Capture the cell that displays the provided text and extract its [X, Y] central coordinate. 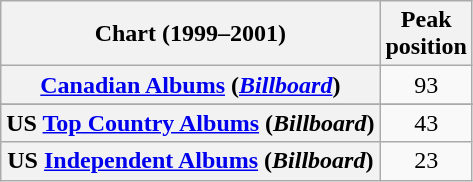
43 [426, 123]
Chart (1999–2001) [190, 34]
23 [426, 161]
Peakposition [426, 34]
93 [426, 85]
US Independent Albums (Billboard) [190, 161]
Canadian Albums (Billboard) [190, 85]
US Top Country Albums (Billboard) [190, 123]
